Scan for the cell matching the given text and deliver its (x, y) coordinate at center. 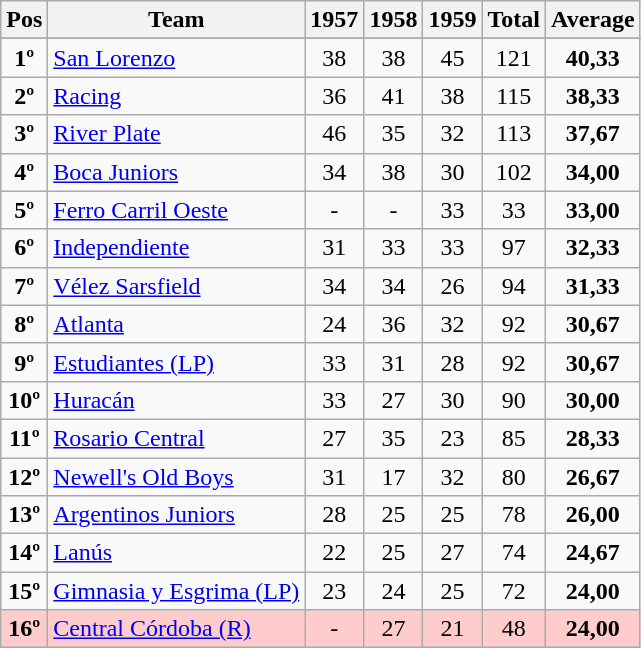
Estudiantes (LP) (176, 362)
San Lorenzo (176, 58)
37,67 (594, 134)
40,33 (594, 58)
115 (514, 96)
26,00 (594, 515)
94 (514, 286)
1º (24, 58)
Racing (176, 96)
Gimnasia y Esgrima (LP) (176, 591)
Lanús (176, 553)
12º (24, 477)
24,67 (594, 553)
38,33 (594, 96)
10º (24, 400)
78 (514, 515)
Newell's Old Boys (176, 477)
3º (24, 134)
River Plate (176, 134)
Boca Juniors (176, 172)
2º (24, 96)
8º (24, 324)
13º (24, 515)
32,33 (594, 248)
Huracán (176, 400)
33,00 (594, 210)
121 (514, 58)
80 (514, 477)
74 (514, 553)
Atlanta (176, 324)
11º (24, 438)
Ferro Carril Oeste (176, 210)
22 (334, 553)
26 (452, 286)
17 (394, 477)
9º (24, 362)
4º (24, 172)
7º (24, 286)
85 (514, 438)
Central Córdoba (R) (176, 629)
90 (514, 400)
31,33 (594, 286)
48 (514, 629)
Total (514, 20)
Vélez Sarsfield (176, 286)
45 (452, 58)
15º (24, 591)
6º (24, 248)
Rosario Central (176, 438)
41 (394, 96)
Team (176, 20)
72 (514, 591)
26,67 (594, 477)
1957 (334, 20)
97 (514, 248)
46 (334, 134)
34,00 (594, 172)
102 (514, 172)
16º (24, 629)
28,33 (594, 438)
5º (24, 210)
Pos (24, 20)
Argentinos Juniors (176, 515)
113 (514, 134)
21 (452, 629)
14º (24, 553)
1959 (452, 20)
1958 (394, 20)
Average (594, 20)
30,00 (594, 400)
Independiente (176, 248)
